Return the (X, Y) coordinate for the center point of the cell that contains the specified text.  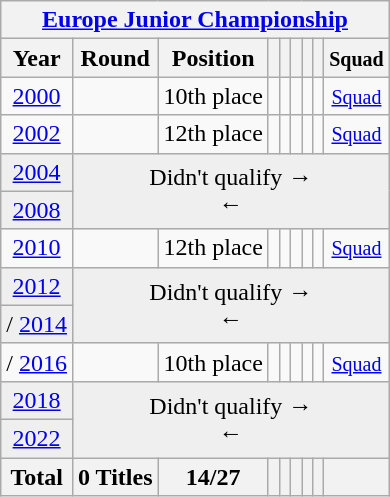
Position (213, 58)
/ 2014 (37, 324)
2004 (37, 172)
2000 (37, 96)
14/27 (213, 477)
2002 (37, 134)
2010 (37, 248)
0 Titles (115, 477)
Year (37, 58)
2018 (37, 400)
2012 (37, 286)
/ 2016 (37, 362)
2008 (37, 210)
Round (115, 58)
2022 (37, 438)
Europe Junior Championship (195, 20)
Total (37, 477)
